Pinpoint the cell where the given text exists, returning its (X, Y) midpoint coordinate. 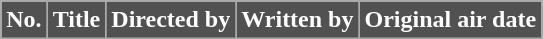
No. (24, 20)
Title (76, 20)
Original air date (450, 20)
Written by (298, 20)
Directed by (171, 20)
